Determine the [x, y] coordinate at the center of the cell enclosing the given text.  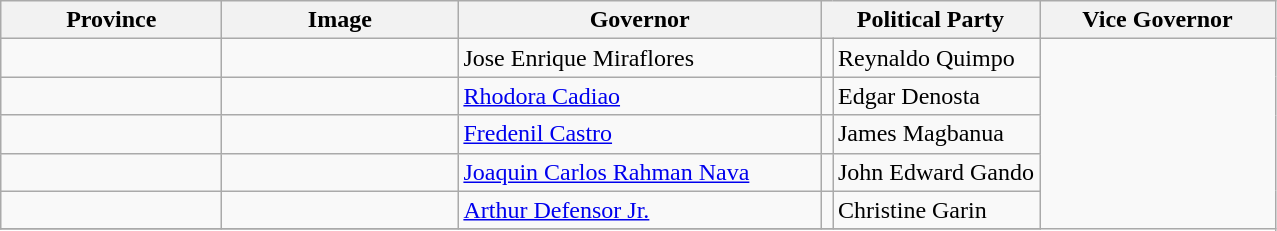
James Magbanua [936, 134]
Fredenil Castro [640, 134]
Christine Garin [936, 210]
Rhodora Cadiao [640, 96]
Arthur Defensor Jr. [640, 210]
Province [112, 20]
Vice Governor [1158, 20]
Governor [640, 20]
John Edward Gando [936, 172]
Edgar Denosta [936, 96]
Jose Enrique Miraflores [640, 58]
Joaquin Carlos Rahman Nava [640, 172]
Political Party [930, 20]
Reynaldo Quimpo [936, 58]
Image [340, 20]
